Provide the [X, Y] coordinate of the cell's center where the given text is located.  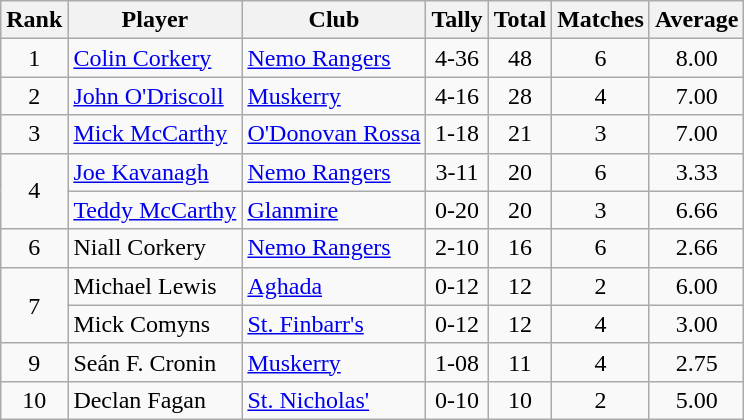
3-11 [457, 172]
7 [34, 305]
4-16 [457, 96]
8.00 [696, 58]
Seán F. Cronin [155, 362]
16 [520, 248]
6.66 [696, 210]
3.33 [696, 172]
Aghada [334, 286]
28 [520, 96]
0-10 [457, 400]
21 [520, 134]
Niall Corkery [155, 248]
6.00 [696, 286]
1-18 [457, 134]
2-10 [457, 248]
Mick Comyns [155, 324]
Rank [34, 20]
11 [520, 362]
Mick McCarthy [155, 134]
Declan Fagan [155, 400]
2.66 [696, 248]
Joe Kavanagh [155, 172]
Teddy McCarthy [155, 210]
Total [520, 20]
Tally [457, 20]
St. Nicholas' [334, 400]
5.00 [696, 400]
St. Finbarr's [334, 324]
4-36 [457, 58]
0-20 [457, 210]
Michael Lewis [155, 286]
Glanmire [334, 210]
Matches [601, 20]
3.00 [696, 324]
1 [34, 58]
Colin Corkery [155, 58]
Club [334, 20]
2.75 [696, 362]
Average [696, 20]
9 [34, 362]
O'Donovan Rossa [334, 134]
1-08 [457, 362]
John O'Driscoll [155, 96]
Player [155, 20]
48 [520, 58]
